Pinpoint the cell where the given text exists, returning its [X, Y] midpoint coordinate. 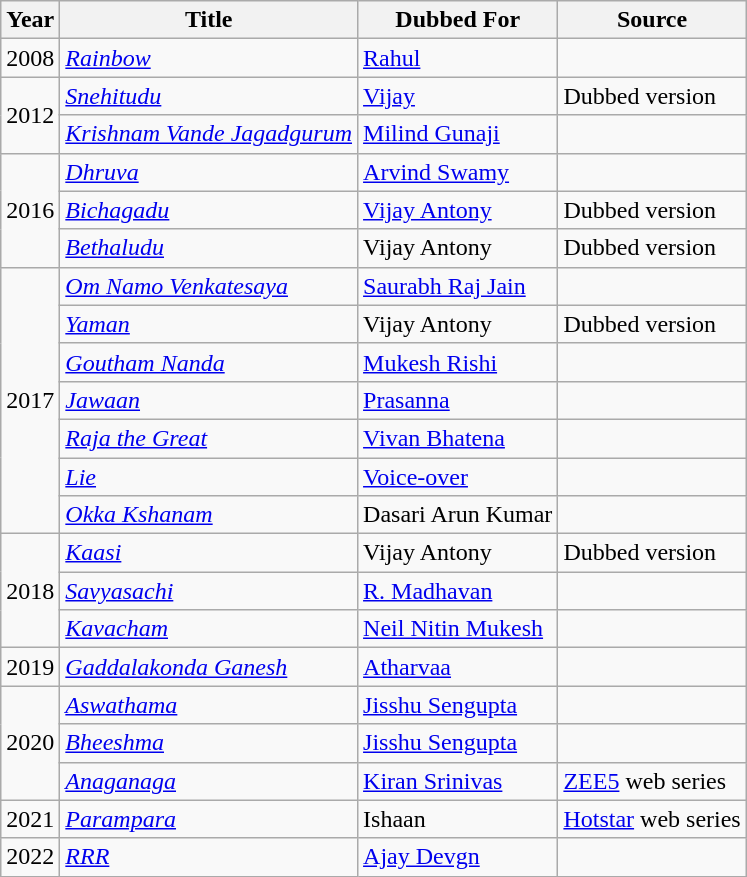
Lie [209, 477]
Savyasachi [209, 591]
Saurabh Raj Jain [458, 286]
Ajay Devgn [458, 857]
Bethaludu [209, 248]
Bichagadu [209, 210]
Krishnam Vande Jagadgurum [209, 134]
Aswathama [209, 705]
Mukesh Rishi [458, 362]
2022 [30, 857]
2019 [30, 667]
Dasari Arun Kumar [458, 515]
Kiran Srinivas [458, 781]
Okka Kshanam [209, 515]
Om Namo Venkatesaya [209, 286]
Prasanna [458, 400]
2008 [30, 58]
Bheeshma [209, 743]
Voice-over [458, 477]
Snehitudu [209, 96]
Kaasi [209, 553]
Milind Gunaji [458, 134]
Dhruva [209, 172]
Vivan Bhatena [458, 438]
Arvind Swamy [458, 172]
2016 [30, 210]
Raja the Great [209, 438]
Gaddalakonda Ganesh [209, 667]
Dubbed For [458, 20]
Rahul [458, 58]
Rainbow [209, 58]
2012 [30, 115]
ZEE5 web series [652, 781]
Year [30, 20]
2018 [30, 591]
Anaganaga [209, 781]
2017 [30, 400]
Yaman [209, 324]
Ishaan [458, 819]
RRR [209, 857]
Neil Nitin Mukesh [458, 629]
Parampara [209, 819]
Kavacham [209, 629]
2021 [30, 819]
Title [209, 20]
Jawaan [209, 400]
2020 [30, 743]
Vijay [458, 96]
Goutham Nanda [209, 362]
Atharvaa [458, 667]
Hotstar web series [652, 819]
R. Madhavan [458, 591]
Source [652, 20]
